Identify which cell holds the provided text, then report its [x, y] central coordinate. 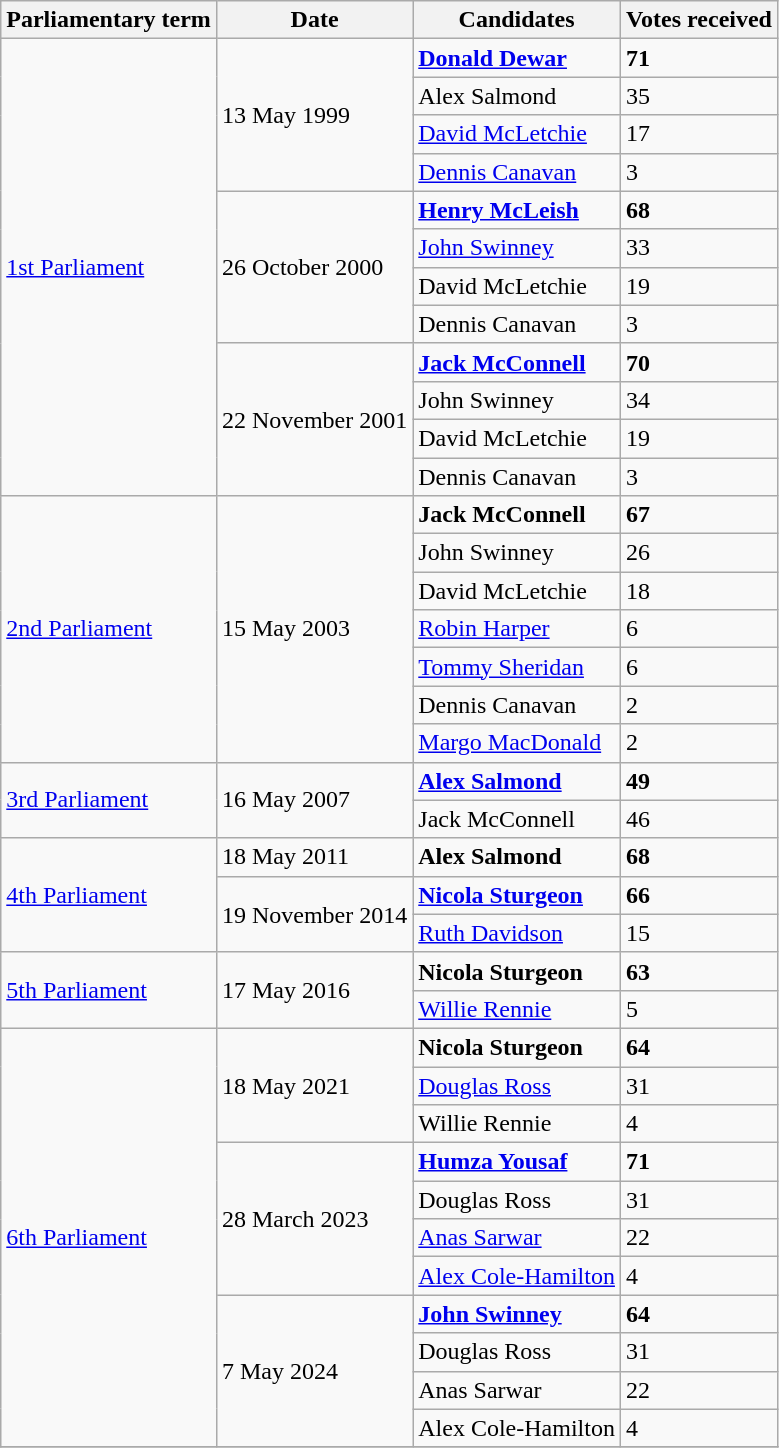
28 March 2023 [314, 1219]
18 May 2011 [314, 857]
66 [698, 895]
15 [698, 933]
Tommy Sheridan [517, 667]
26 October 2000 [314, 267]
19 November 2014 [314, 914]
Votes received [698, 20]
22 November 2001 [314, 419]
18 May 2021 [314, 1085]
49 [698, 781]
2nd Parliament [109, 629]
18 [698, 591]
16 May 2007 [314, 800]
Date [314, 20]
5th Parliament [109, 990]
17 [698, 134]
Humza Yousaf [517, 1162]
34 [698, 400]
Robin Harper [517, 629]
4th Parliament [109, 895]
15 May 2003 [314, 629]
Ruth Davidson [517, 933]
33 [698, 248]
Parliamentary term [109, 20]
35 [698, 96]
5 [698, 1009]
Henry McLeish [517, 210]
6th Parliament [109, 1238]
26 [698, 553]
70 [698, 362]
63 [698, 971]
13 May 1999 [314, 115]
Margo MacDonald [517, 743]
Candidates [517, 20]
46 [698, 819]
7 May 2024 [314, 1371]
1st Parliament [109, 268]
67 [698, 515]
3rd Parliament [109, 800]
17 May 2016 [314, 990]
Donald Dewar [517, 58]
